Return [X, Y] of the center of cell containing provided text 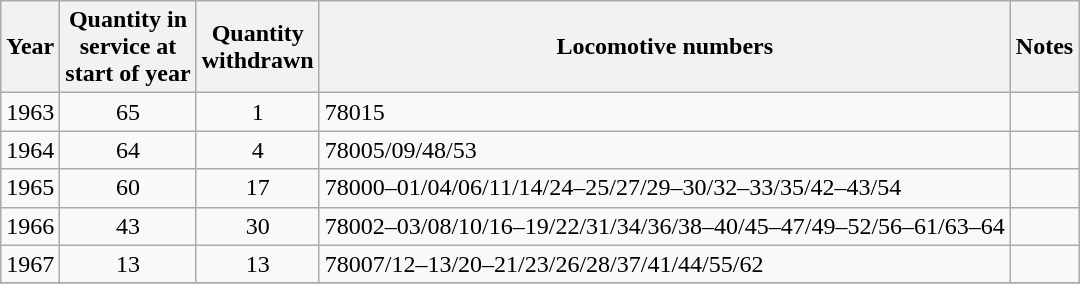
1964 [30, 150]
Locomotive numbers [664, 47]
Notes [1044, 47]
78015 [664, 112]
64 [128, 150]
78007/12–13/20–21/23/26/28/37/41/44/55/62 [664, 264]
43 [128, 226]
78005/09/48/53 [664, 150]
78000–01/04/06/11/14/24–25/27/29–30/32–33/35/42–43/54 [664, 188]
Year [30, 47]
65 [128, 112]
78002–03/08/10/16–19/22/31/34/36/38–40/45–47/49–52/56–61/63–64 [664, 226]
1 [258, 112]
1966 [30, 226]
Quantity inservice atstart of year [128, 47]
1967 [30, 264]
1963 [30, 112]
60 [128, 188]
4 [258, 150]
17 [258, 188]
Quantitywithdrawn [258, 47]
1965 [30, 188]
30 [258, 226]
